Find where the given text appears and provide that cell's center as (X, Y) coordinate. 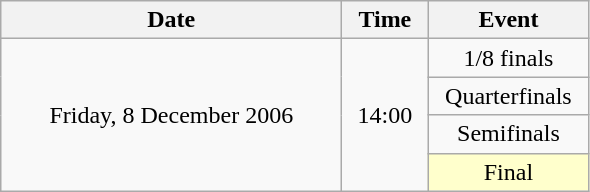
1/8 finals (508, 58)
Semifinals (508, 134)
Date (172, 20)
Final (508, 172)
Time (385, 20)
Quarterfinals (508, 96)
Event (508, 20)
14:00 (385, 115)
Friday, 8 December 2006 (172, 115)
